Return the [X, Y] coordinate for the center point of the cell that contains the specified text.  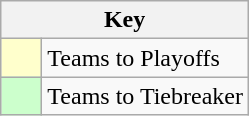
Key [125, 20]
Teams to Tiebreaker [146, 96]
Teams to Playoffs [146, 58]
